Locate the cell with the specified text and output its (x, y) center coordinate. 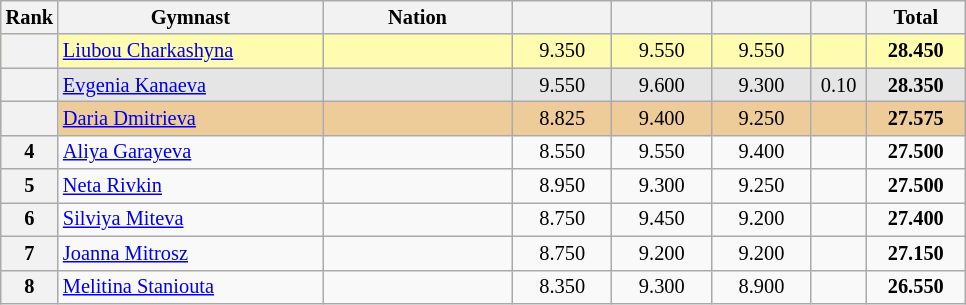
9.600 (662, 85)
4 (30, 152)
Melitina Staniouta (190, 287)
Gymnast (190, 17)
0.10 (838, 85)
Liubou Charkashyna (190, 51)
Silviya Miteva (190, 219)
6 (30, 219)
8.950 (562, 186)
27.150 (916, 253)
8.825 (562, 118)
8.550 (562, 152)
7 (30, 253)
8.350 (562, 287)
Daria Dmitrieva (190, 118)
28.450 (916, 51)
Joanna Mitrosz (190, 253)
5 (30, 186)
Neta Rivkin (190, 186)
27.400 (916, 219)
8 (30, 287)
Rank (30, 17)
9.350 (562, 51)
Aliya Garayeva (190, 152)
Nation (418, 17)
26.550 (916, 287)
9.450 (662, 219)
27.575 (916, 118)
28.350 (916, 85)
Total (916, 17)
8.900 (762, 287)
Evgenia Kanaeva (190, 85)
